Determine the (x, y) coordinate at the center of the cell enclosing the given text.  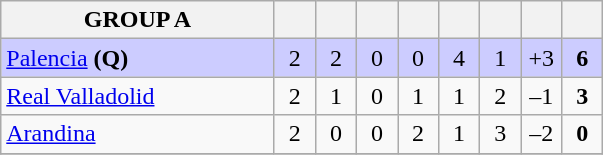
–2 (542, 134)
4 (460, 58)
Real Valladolid (138, 96)
6 (582, 58)
+3 (542, 58)
Arandina (138, 134)
–1 (542, 96)
GROUP A (138, 20)
Palencia (Q) (138, 58)
